Scan for the cell matching the given text and deliver its [X, Y] coordinate at center. 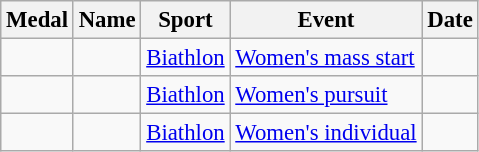
Women's mass start [326, 58]
Medal [38, 20]
Date [450, 20]
Sport [186, 20]
Women's pursuit [326, 95]
Women's individual [326, 133]
Event [326, 20]
Name [107, 20]
